Determine the [x, y] coordinate at the center of the cell enclosing the given text.  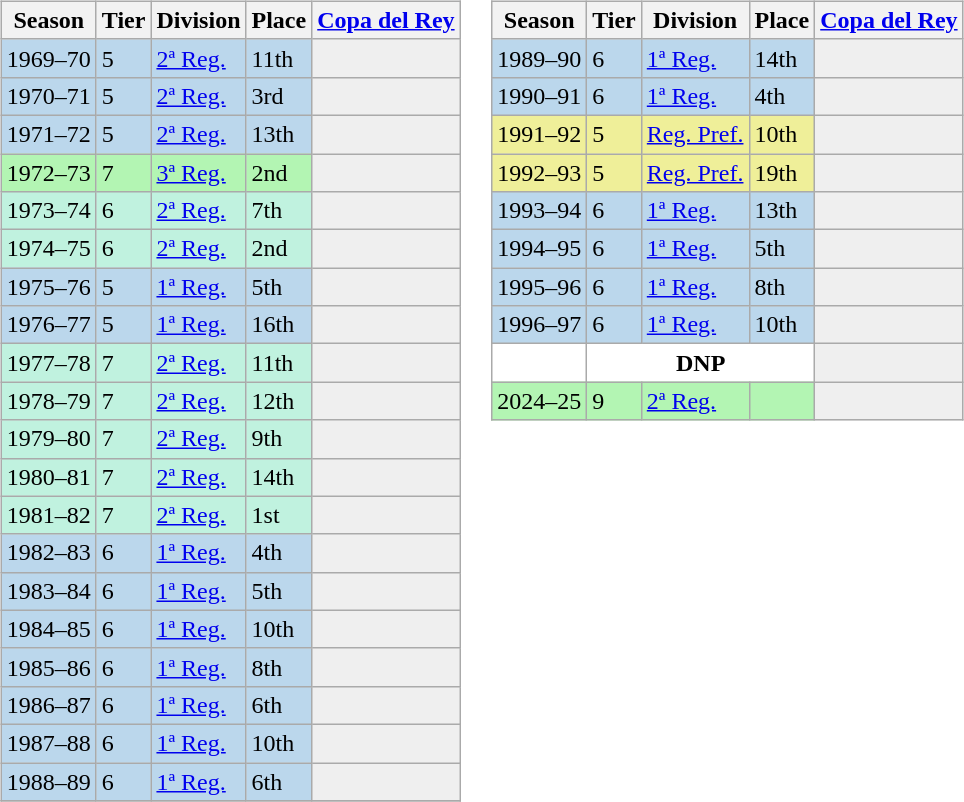
1977–78 [48, 363]
3ª Reg. [198, 173]
1969–70 [48, 58]
1994–95 [540, 249]
1971–72 [48, 134]
1995–96 [540, 287]
1981–82 [48, 515]
DNP [701, 363]
7th [279, 211]
1983–84 [48, 591]
1990–91 [540, 96]
1982–83 [48, 553]
1st [279, 515]
1972–73 [48, 173]
1992–93 [540, 173]
16th [279, 325]
9 [614, 401]
1975–76 [48, 287]
9th [279, 439]
1984–85 [48, 629]
1991–92 [540, 134]
1985–86 [48, 667]
1978–79 [48, 401]
1993–94 [540, 211]
1974–75 [48, 249]
1987–88 [48, 743]
1979–80 [48, 439]
1989–90 [540, 58]
2024–25 [540, 401]
19th [782, 173]
1996–97 [540, 325]
12th [279, 401]
1976–77 [48, 325]
3rd [279, 96]
1973–74 [48, 211]
1986–87 [48, 705]
1970–71 [48, 96]
1980–81 [48, 477]
1988–89 [48, 781]
